Scan for the cell matching the given text and deliver its (X, Y) coordinate at center. 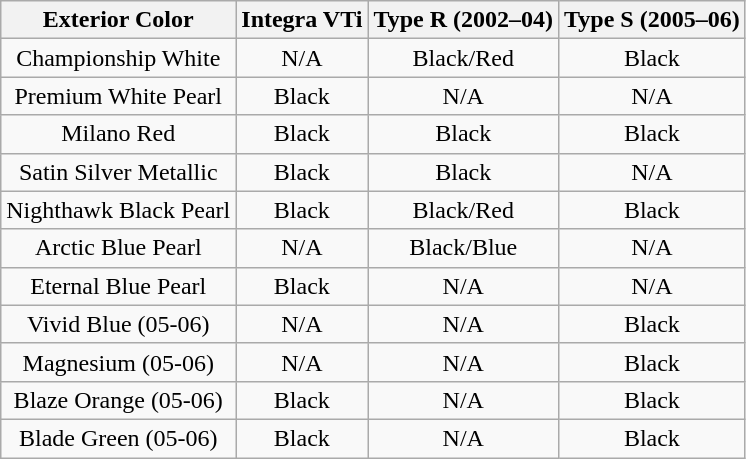
Eternal Blue Pearl (118, 286)
Blaze Orange (05-06) (118, 400)
Type R (2002–04) (464, 20)
Integra VTi (302, 20)
Arctic Blue Pearl (118, 248)
Exterior Color (118, 20)
Type S (2005–06) (652, 20)
Blade Green (05-06) (118, 438)
Nighthawk Black Pearl (118, 210)
Satin Silver Metallic (118, 172)
Milano Red (118, 134)
Championship White (118, 58)
Premium White Pearl (118, 96)
Vivid Blue (05-06) (118, 324)
Black/Blue (464, 248)
Magnesium (05-06) (118, 362)
